Find where the given text appears and provide that cell's center as [X, Y] coordinate. 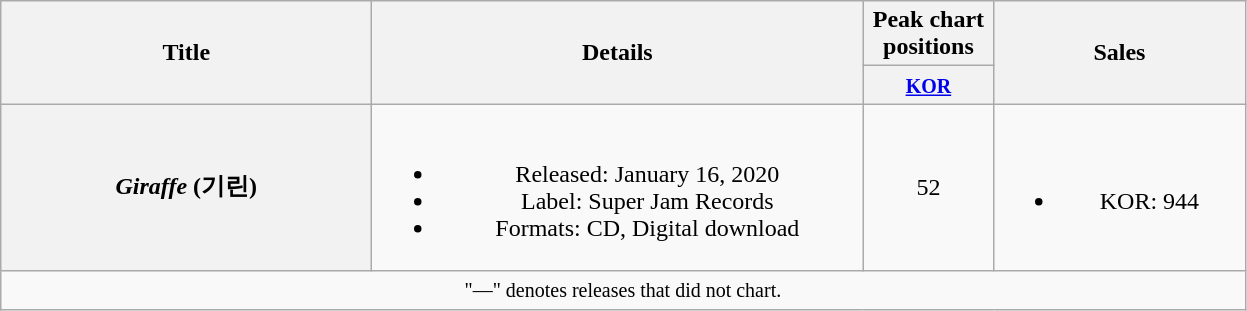
52 [928, 188]
Peak chart positions [928, 34]
KOR [928, 85]
Details [618, 52]
KOR: 944 [1120, 188]
"—" denotes releases that did not chart. [623, 290]
Sales [1120, 52]
Released: January 16, 2020Label: Super Jam RecordsFormats: CD, Digital download [618, 188]
Title [186, 52]
Giraffe (기린) [186, 188]
